Output the (x, y) coordinate of the center of the cell containing the given text.  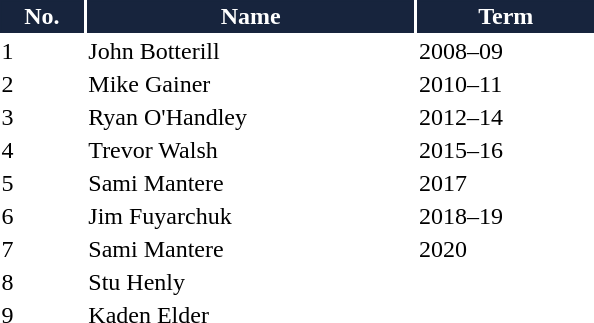
4 (42, 150)
2017 (506, 183)
Mike Gainer (251, 84)
Stu Henly (251, 282)
Term (506, 16)
2008–09 (506, 51)
5 (42, 183)
No. (42, 16)
2020 (506, 249)
2010–11 (506, 84)
Trevor Walsh (251, 150)
8 (42, 282)
2012–14 (506, 117)
Jim Fuyarchuk (251, 216)
Ryan O'Handley (251, 117)
2 (42, 84)
Name (251, 16)
7 (42, 249)
3 (42, 117)
2018–19 (506, 216)
6 (42, 216)
John Botterill (251, 51)
2015–16 (506, 150)
1 (42, 51)
